Search for the cell housing the specified text and yield its [x, y] center coordinate. 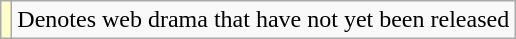
Denotes web drama that have not yet been released [264, 20]
